Return the [X, Y] coordinate for the center point of the cell that contains the specified text.  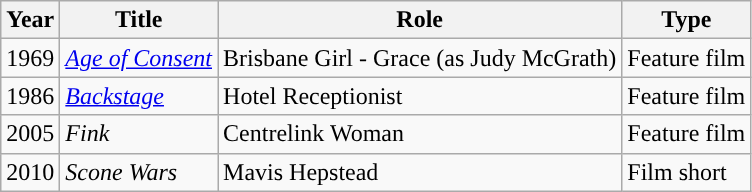
Type [686, 20]
Fink [139, 134]
Hotel Receptionist [420, 96]
Age of Consent [139, 58]
Scone Wars [139, 172]
Title [139, 20]
2005 [30, 134]
Centrelink Woman [420, 134]
Mavis Hepstead [420, 172]
1969 [30, 58]
Role [420, 20]
1986 [30, 96]
Year [30, 20]
Brisbane Girl - Grace (as Judy McGrath) [420, 58]
Backstage [139, 96]
Film short [686, 172]
2010 [30, 172]
